Identify which cell holds the provided text, then report its [x, y] central coordinate. 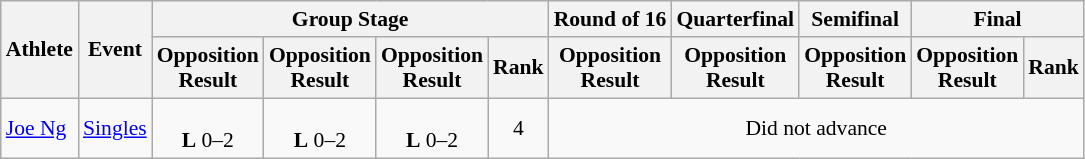
Final [998, 19]
Athlete [40, 50]
Event [115, 50]
Group Stage [350, 19]
Quarterfinal [735, 19]
Singles [115, 128]
Semifinal [855, 19]
Did not advance [816, 128]
4 [518, 128]
Round of 16 [610, 19]
Joe Ng [40, 128]
